Determine the [x, y] coordinate at the center of the cell enclosing the given text.  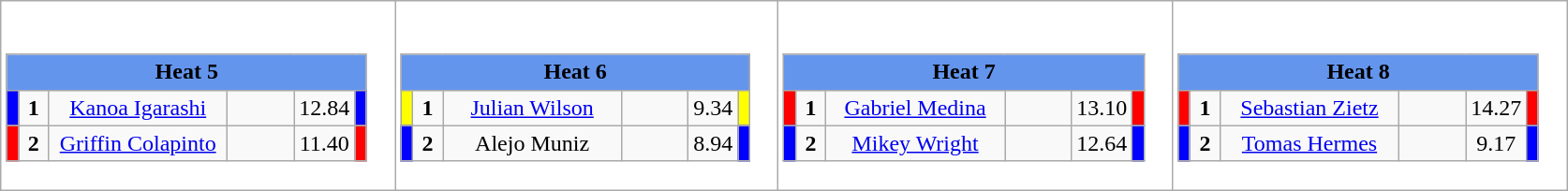
Heat 5 1 Kanoa Igarashi 12.84 2 Griffin Colapinto 11.40 [199, 95]
Heat 8 [1358, 72]
Griffin Colapinto [139, 143]
11.40 [324, 143]
Heat 5 [186, 72]
12.64 [1102, 143]
Kanoa Igarashi [139, 108]
Heat 8 1 Sebastian Zietz 14.27 2 Tomas Hermes 9.17 [1369, 95]
Mikey Wright [916, 143]
Heat 7 1 Gabriel Medina 13.10 2 Mikey Wright 12.64 [976, 95]
14.27 [1497, 108]
8.94 [714, 143]
13.10 [1102, 108]
Heat 6 1 Julian Wilson 9.34 2 Alejo Muniz 8.94 [586, 95]
Tomas Hermes [1309, 143]
Heat 6 [575, 72]
9.34 [714, 108]
Sebastian Zietz [1309, 108]
Gabriel Medina [916, 108]
Alejo Muniz [532, 143]
9.17 [1497, 143]
Julian Wilson [532, 108]
12.84 [324, 108]
Heat 7 [964, 72]
